Locate the cell with the specified text and output its [x, y] center coordinate. 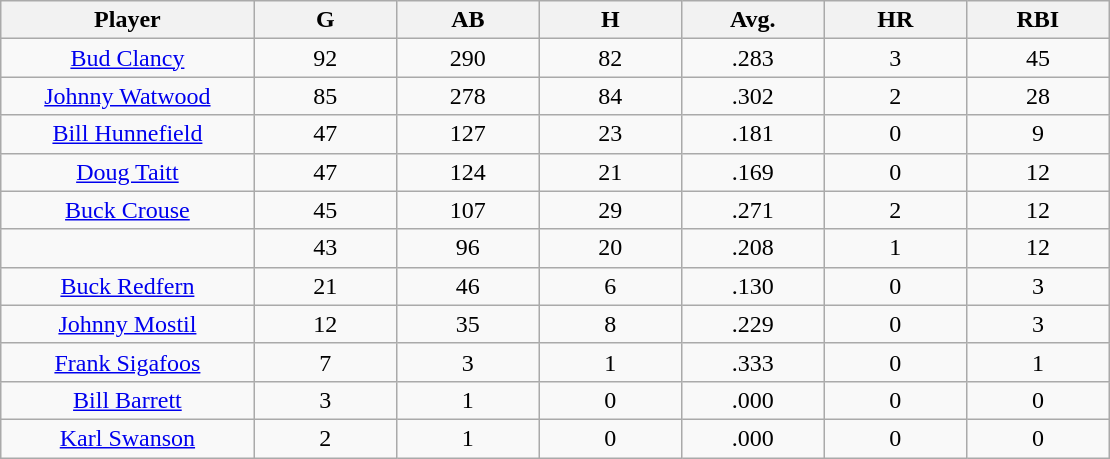
84 [610, 96]
23 [610, 134]
107 [468, 210]
Buck Crouse [128, 210]
.283 [753, 58]
AB [468, 20]
43 [325, 248]
9 [1038, 134]
Bill Barrett [128, 400]
.208 [753, 248]
290 [468, 58]
29 [610, 210]
.333 [753, 362]
278 [468, 96]
.271 [753, 210]
Johnny Mostil [128, 324]
G [325, 20]
85 [325, 96]
.169 [753, 172]
.181 [753, 134]
6 [610, 286]
8 [610, 324]
Frank Sigafoos [128, 362]
Player [128, 20]
46 [468, 286]
28 [1038, 96]
Avg. [753, 20]
Buck Redfern [128, 286]
96 [468, 248]
.130 [753, 286]
127 [468, 134]
82 [610, 58]
Bud Clancy [128, 58]
Doug Taitt [128, 172]
Bill Hunnefield [128, 134]
HR [895, 20]
RBI [1038, 20]
H [610, 20]
.229 [753, 324]
92 [325, 58]
7 [325, 362]
124 [468, 172]
20 [610, 248]
.302 [753, 96]
Johnny Watwood [128, 96]
35 [468, 324]
Karl Swanson [128, 438]
